Extract the (X, Y) coordinate from the center of the cell holding the provided text.  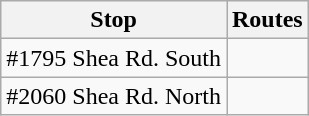
Stop (114, 20)
Routes (267, 20)
#2060 Shea Rd. North (114, 96)
#1795 Shea Rd. South (114, 58)
